Return (X, Y) of the center of cell containing provided text 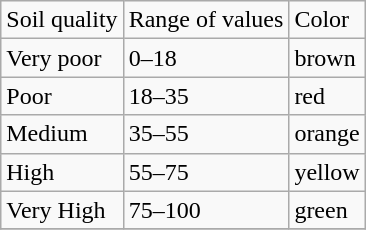
Very High (62, 210)
Very poor (62, 58)
High (62, 172)
orange (327, 134)
Poor (62, 96)
Soil quality (62, 20)
Color (327, 20)
18–35 (206, 96)
0–18 (206, 58)
red (327, 96)
75–100 (206, 210)
35–55 (206, 134)
green (327, 210)
brown (327, 58)
55–75 (206, 172)
yellow (327, 172)
Range of values (206, 20)
Medium (62, 134)
